Determine the (X, Y) coordinate at the center of the cell enclosing the given text.  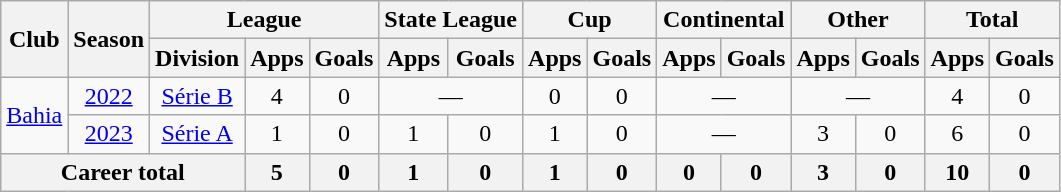
5 (277, 172)
Division (198, 58)
Cup (590, 20)
Total (992, 20)
Season (109, 39)
Club (34, 39)
2023 (109, 134)
Career total (123, 172)
Continental (724, 20)
Bahia (34, 115)
State League (451, 20)
League (264, 20)
Other (858, 20)
Série B (198, 96)
2022 (109, 96)
Série A (198, 134)
6 (957, 134)
10 (957, 172)
